Return (x, y) of the center of cell containing provided text 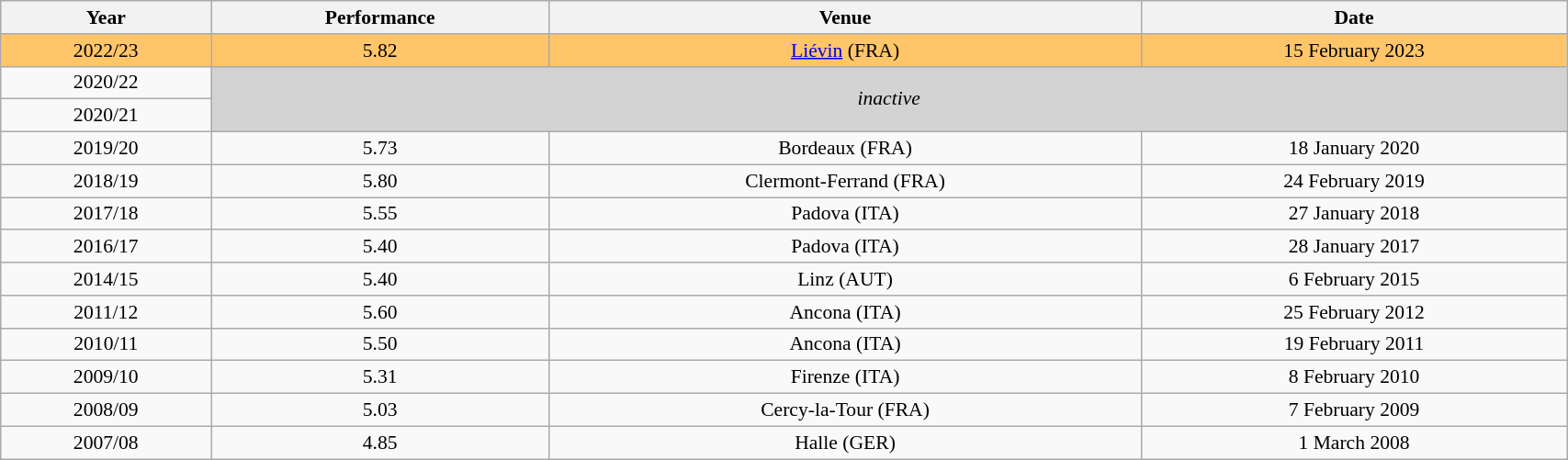
2007/08 (107, 443)
4.85 (380, 443)
Halle (GER) (845, 443)
28 January 2017 (1354, 247)
19 February 2011 (1354, 344)
Venue (845, 17)
2018/19 (107, 181)
2020/22 (107, 83)
Clermont-Ferrand (FRA) (845, 181)
Cercy-la-Tour (FRA) (845, 410)
18 January 2020 (1354, 149)
24 February 2019 (1354, 181)
Bordeaux (FRA) (845, 149)
2014/15 (107, 279)
2022/23 (107, 50)
8 February 2010 (1354, 377)
Year (107, 17)
5.60 (380, 312)
5.80 (380, 181)
2019/20 (107, 149)
15 February 2023 (1354, 50)
5.03 (380, 410)
2011/12 (107, 312)
5.82 (380, 50)
1 March 2008 (1354, 443)
5.50 (380, 344)
2008/09 (107, 410)
Firenze (ITA) (845, 377)
Liévin (FRA) (845, 50)
Performance (380, 17)
2020/21 (107, 116)
Date (1354, 17)
25 February 2012 (1354, 312)
6 February 2015 (1354, 279)
27 January 2018 (1354, 214)
2016/17 (107, 247)
5.73 (380, 149)
2010/11 (107, 344)
5.31 (380, 377)
2009/10 (107, 377)
5.55 (380, 214)
Linz (AUT) (845, 279)
7 February 2009 (1354, 410)
inactive (889, 99)
2017/18 (107, 214)
